Locate the cell with the specified text and output its [x, y] center coordinate. 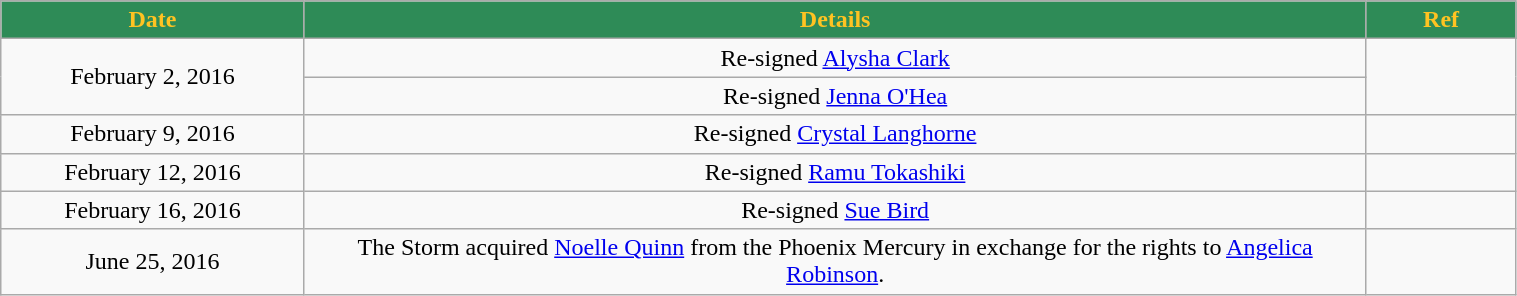
Re-signed Sue Bird [835, 210]
February 2, 2016 [152, 77]
Re-signed Ramu Tokashiki [835, 172]
February 9, 2016 [152, 134]
Ref [1441, 20]
Re-signed Jenna O'Hea [835, 96]
June 25, 2016 [152, 262]
Re-signed Crystal Langhorne [835, 134]
Details [835, 20]
Re-signed Alysha Clark [835, 58]
The Storm acquired Noelle Quinn from the Phoenix Mercury in exchange for the rights to Angelica Robinson. [835, 262]
February 16, 2016 [152, 210]
Date [152, 20]
February 12, 2016 [152, 172]
